Find where the given text appears and provide that cell's center as [X, Y] coordinate. 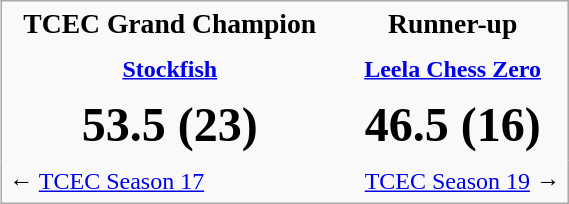
TCEC Season 19 → [453, 182]
Runner-up [453, 24]
Stockfish [170, 69]
← TCEC Season 17 [170, 182]
46.5 (16) [453, 125]
53.5 (23) [170, 125]
TCEC Grand Champion [170, 24]
Leela Chess Zero [453, 69]
